Locate the cell with the specified text and output its (x, y) center coordinate. 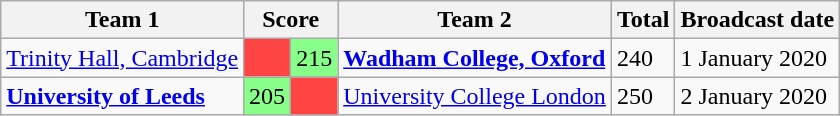
250 (643, 96)
Score (291, 20)
215 (314, 58)
Total (643, 20)
University of Leeds (122, 96)
1 January 2020 (758, 58)
240 (643, 58)
Team 2 (475, 20)
205 (268, 96)
2 January 2020 (758, 96)
Wadham College, Oxford (475, 58)
Trinity Hall, Cambridge (122, 58)
Team 1 (122, 20)
Broadcast date (758, 20)
University College London (475, 96)
